Return the [x, y] coordinate for the center point of the cell that contains the specified text.  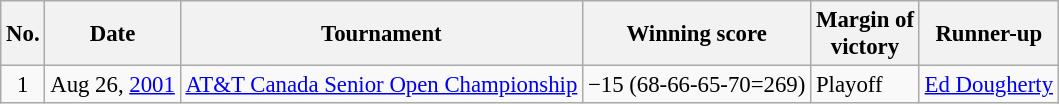
−15 (68-66-65-70=269) [697, 85]
1 [23, 85]
Playoff [866, 85]
No. [23, 34]
Tournament [381, 34]
Runner-up [988, 34]
AT&T Canada Senior Open Championship [381, 85]
Aug 26, 2001 [112, 85]
Ed Dougherty [988, 85]
Winning score [697, 34]
Margin ofvictory [866, 34]
Date [112, 34]
